Output the (x, y) coordinate of the center of the cell containing the given text.  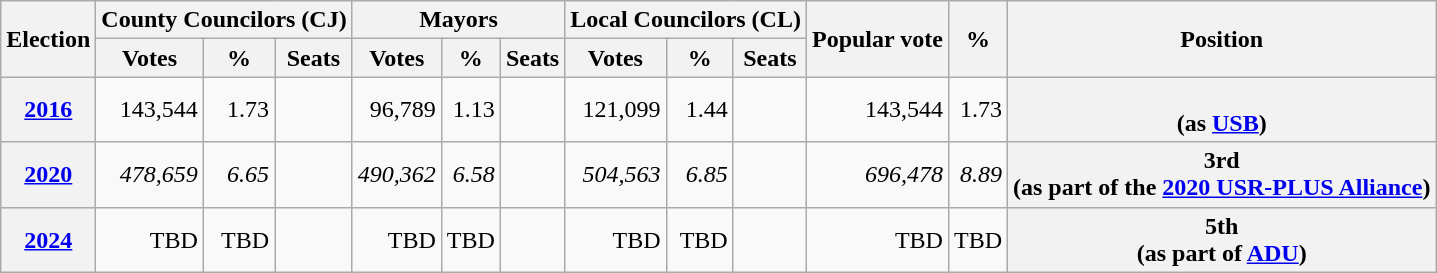
8.89 (978, 174)
121,099 (616, 110)
1.44 (700, 110)
(as USB) (1222, 110)
Popular vote (877, 39)
490,362 (396, 174)
5th (as part of ADU) (1222, 240)
Position (1222, 39)
Mayors (458, 20)
2016 (48, 110)
6.58 (470, 174)
6.65 (238, 174)
478,659 (150, 174)
1.13 (470, 110)
Local Councilors (CL) (686, 20)
County Councilors (CJ) (224, 20)
Election (48, 39)
2020 (48, 174)
3rd (as part of the 2020 USR-PLUS Alliance) (1222, 174)
96,789 (396, 110)
2024 (48, 240)
6.85 (700, 174)
696,478 (877, 174)
504,563 (616, 174)
